Return the [x, y] coordinate for the center point of the cell that contains the specified text.  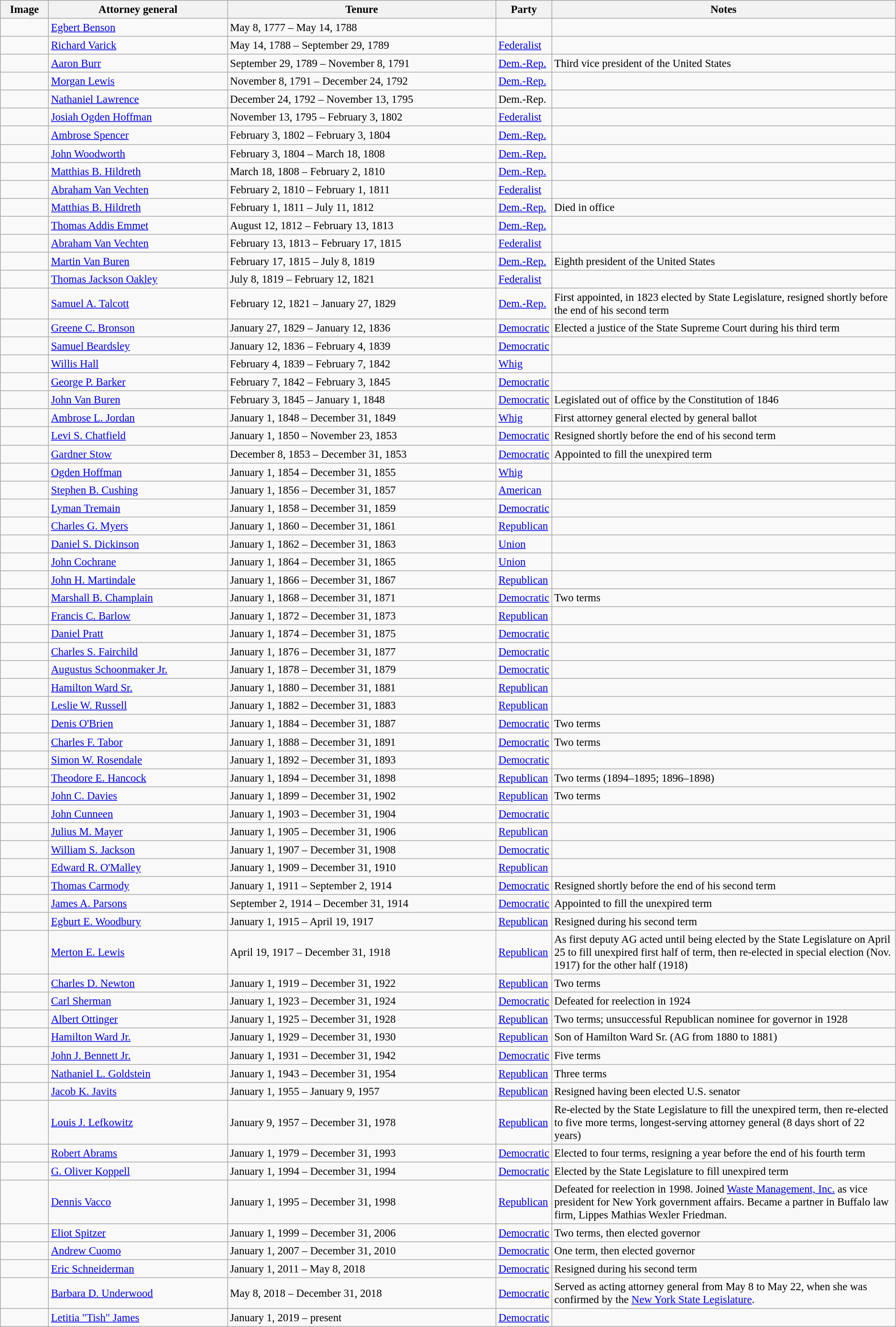
January 1, 2019 – present [362, 1318]
January 1, 1925 – December 31, 1928 [362, 1019]
January 1, 1876 – December 31, 1877 [362, 652]
Two terms, then elected governor [723, 1233]
John Cunneen [138, 814]
Louis J. Lefkowitz [138, 1122]
Samuel Beardsley [138, 346]
January 1, 1864 – December 31, 1865 [362, 562]
February 12, 1821 – January 27, 1829 [362, 303]
January 1, 1888 – December 31, 1891 [362, 742]
January 1, 1872 – December 31, 1873 [362, 616]
Son of Hamilton Ward Sr. (AG from 1880 to 1881) [723, 1038]
Albert Ottinger [138, 1019]
January 1, 1911 – September 2, 1914 [362, 885]
John Van Buren [138, 400]
February 13, 1813 – February 17, 1815 [362, 243]
Eliot Spitzer [138, 1233]
May 8, 1777 – May 14, 1788 [362, 28]
Charles S. Fairchild [138, 652]
February 3, 1845 – January 1, 1848 [362, 400]
Josiah Ogden Hoffman [138, 117]
January 1, 1860 – December 31, 1861 [362, 526]
January 1, 1994 – December 31, 1994 [362, 1171]
February 1, 1811 – July 11, 1812 [362, 207]
January 1, 1995 – December 31, 1998 [362, 1202]
Augustus Schoonmaker Jr. [138, 670]
Lyman Tremain [138, 508]
Letitia "Tish" James [138, 1318]
February 17, 1815 – July 8, 1819 [362, 261]
Two terms (1894–1895; 1896–1898) [723, 778]
August 12, 1812 – February 13, 1813 [362, 225]
Five terms [723, 1055]
Three terms [723, 1073]
January 1, 1878 – December 31, 1879 [362, 670]
Thomas Addis Emmet [138, 225]
February 3, 1802 – February 3, 1804 [362, 135]
Levi S. Chatfield [138, 436]
Ambrose L. Jordan [138, 418]
November 13, 1795 – February 3, 1802 [362, 117]
January 1, 1903 – December 31, 1904 [362, 814]
January 1, 1884 – December 31, 1887 [362, 724]
January 1, 1905 – December 31, 1906 [362, 832]
Daniel Pratt [138, 634]
Eric Schneiderman [138, 1269]
American [524, 490]
Theodore E. Hancock [138, 778]
December 8, 1853 – December 31, 1853 [362, 454]
Nathaniel L. Goldstein [138, 1073]
May 8, 2018 – December 31, 2018 [362, 1294]
Leslie W. Russell [138, 706]
February 2, 1810 – February 1, 1811 [362, 189]
Samuel A. Talcott [138, 303]
Legislated out of office by the Constitution of 1846 [723, 400]
Nathaniel Lawrence [138, 100]
Francis C. Barlow [138, 616]
September 29, 1789 – November 8, 1791 [362, 64]
Third vice president of the United States [723, 64]
One term, then elected governor [723, 1251]
Daniel S. Dickinson [138, 544]
Merton E. Lewis [138, 952]
Charles D. Newton [138, 984]
Edward R. O'Malley [138, 868]
Elected to four terms, resigning a year before the end of his fourth term [723, 1153]
Thomas Carmody [138, 885]
January 1, 1848 – December 31, 1849 [362, 418]
Ogden Hoffman [138, 472]
January 1, 1907 – December 31, 1908 [362, 850]
January 1, 1882 – December 31, 1883 [362, 706]
Charles F. Tabor [138, 742]
John Woodworth [138, 154]
Jacob K. Javits [138, 1091]
Served as acting attorney general from May 8 to May 22, when she was confirmed by the New York State Legislature. [723, 1294]
January 1, 1892 – December 31, 1893 [362, 760]
January 1, 1854 – December 31, 1855 [362, 472]
Gardner Stow [138, 454]
Carl Sherman [138, 1001]
James A. Parsons [138, 904]
January 1, 1866 – December 31, 1867 [362, 580]
February 3, 1804 – March 18, 1808 [362, 154]
Simon W. Rosendale [138, 760]
Tenure [362, 10]
January 1, 1923 – December 31, 1924 [362, 1001]
Two terms; unsuccessful Republican nominee for governor in 1928 [723, 1019]
Eighth president of the United States [723, 261]
Charles G. Myers [138, 526]
Egburt E. Woodbury [138, 922]
July 8, 1819 – February 12, 1821 [362, 279]
January 1, 2007 – December 31, 2010 [362, 1251]
John C. Davies [138, 796]
January 1, 1915 – April 19, 1917 [362, 922]
John H. Martindale [138, 580]
January 1, 1931 – December 31, 1942 [362, 1055]
January 1, 2011 – May 8, 2018 [362, 1269]
Denis O'Brien [138, 724]
January 1, 1856 – December 31, 1857 [362, 490]
Ambrose Spencer [138, 135]
Stephen B. Cushing [138, 490]
March 18, 1808 – February 2, 1810 [362, 171]
January 1, 1909 – December 31, 1910 [362, 868]
George P. Barker [138, 382]
William S. Jackson [138, 850]
Aaron Burr [138, 64]
January 27, 1829 – January 12, 1836 [362, 328]
January 1, 1858 – December 31, 1859 [362, 508]
January 1, 1874 – December 31, 1875 [362, 634]
Image [25, 10]
Robert Abrams [138, 1153]
September 2, 1914 – December 31, 1914 [362, 904]
January 12, 1836 – February 4, 1839 [362, 346]
February 7, 1842 – February 3, 1845 [362, 382]
Defeated for reelection in 1924 [723, 1001]
Julius M. Mayer [138, 832]
Andrew Cuomo [138, 1251]
January 1, 1899 – December 31, 1902 [362, 796]
January 1, 1979 – December 31, 1993 [362, 1153]
January 1, 1929 – December 31, 1930 [362, 1038]
Morgan Lewis [138, 81]
Willis Hall [138, 364]
Notes [723, 10]
January 1, 1955 – January 9, 1957 [362, 1091]
Party [524, 10]
Egbert Benson [138, 28]
Hamilton Ward Jr. [138, 1038]
Elected a justice of the State Supreme Court during his third term [723, 328]
John Cochrane [138, 562]
Richard Varick [138, 45]
Resigned having been elected U.S. senator [723, 1091]
G. Oliver Koppell [138, 1171]
January 9, 1957 – December 31, 1978 [362, 1122]
April 19, 1917 – December 31, 1918 [362, 952]
Greene C. Bronson [138, 328]
January 1, 1868 – December 31, 1871 [362, 598]
Elected by the State Legislature to fill unexpired term [723, 1171]
Hamilton Ward Sr. [138, 688]
Died in office [723, 207]
Martin Van Buren [138, 261]
February 4, 1839 – February 7, 1842 [362, 364]
January 1, 1862 – December 31, 1863 [362, 544]
John J. Bennett Jr. [138, 1055]
January 1, 1943 – December 31, 1954 [362, 1073]
Thomas Jackson Oakley [138, 279]
January 1, 1880 – December 31, 1881 [362, 688]
Dennis Vacco [138, 1202]
First attorney general elected by general ballot [723, 418]
Attorney general [138, 10]
First appointed, in 1823 elected by State Legislature, resigned shortly before the end of his second term [723, 303]
January 1, 1894 – December 31, 1898 [362, 778]
January 1, 1919 – December 31, 1922 [362, 984]
November 8, 1791 – December 24, 1792 [362, 81]
January 1, 1850 – November 23, 1853 [362, 436]
May 14, 1788 – September 29, 1789 [362, 45]
Marshall B. Champlain [138, 598]
January 1, 1999 – December 31, 2006 [362, 1233]
December 24, 1792 – November 13, 1795 [362, 100]
Barbara D. Underwood [138, 1294]
